Capture the cell that displays the provided text and extract its [x, y] central coordinate. 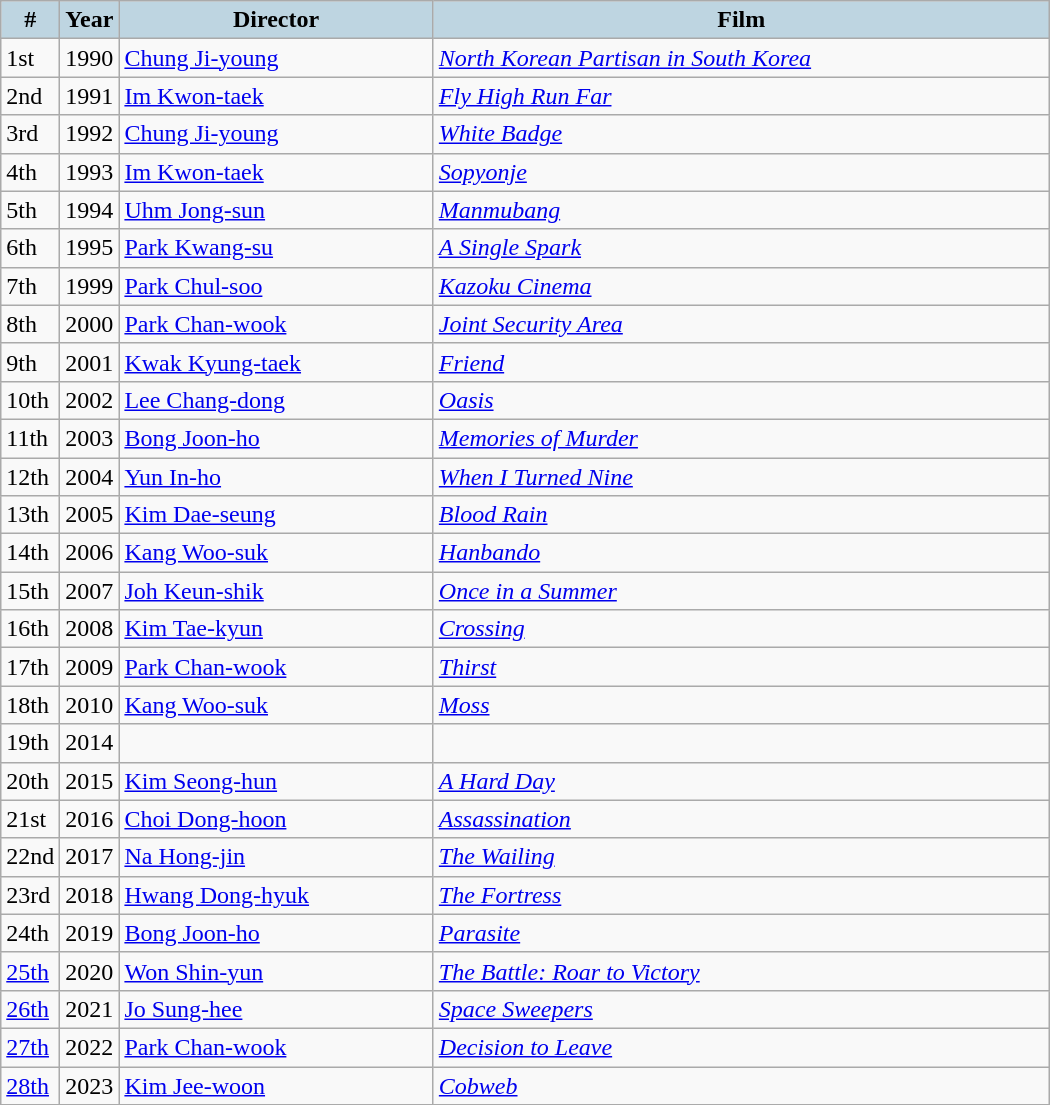
Choi Dong-hoon [276, 819]
2009 [90, 667]
8th [30, 324]
13th [30, 515]
28th [30, 1085]
Moss [741, 705]
26th [30, 1009]
2002 [90, 400]
10th [30, 400]
A Hard Day [741, 781]
Film [741, 20]
2006 [90, 553]
# [30, 20]
23rd [30, 895]
25th [30, 971]
Lee Chang-dong [276, 400]
5th [30, 210]
2001 [90, 362]
A Single Spark [741, 248]
2018 [90, 895]
2000 [90, 324]
6th [30, 248]
1992 [90, 134]
Friend [741, 362]
Kim Dae-seung [276, 515]
Crossing [741, 629]
1994 [90, 210]
1990 [90, 58]
21st [30, 819]
4th [30, 172]
14th [30, 553]
Thirst [741, 667]
Blood Rain [741, 515]
2023 [90, 1085]
24th [30, 933]
Kim Seong-hun [276, 781]
Joint Security Area [741, 324]
17th [30, 667]
The Wailing [741, 857]
2008 [90, 629]
Uhm Jong-sun [276, 210]
Assassination [741, 819]
North Korean Partisan in South Korea [741, 58]
Hwang Dong-hyuk [276, 895]
2nd [30, 96]
Park Chul-soo [276, 286]
Manmubang [741, 210]
Decision to Leave [741, 1047]
2015 [90, 781]
1991 [90, 96]
Kim Tae-kyun [276, 629]
Won Shin-yun [276, 971]
2003 [90, 438]
Hanbando [741, 553]
16th [30, 629]
Kazoku Cinema [741, 286]
2019 [90, 933]
2017 [90, 857]
Parasite [741, 933]
9th [30, 362]
2016 [90, 819]
Jo Sung-hee [276, 1009]
2005 [90, 515]
Park Kwang-su [276, 248]
Oasis [741, 400]
Kim Jee-woon [276, 1085]
Memories of Murder [741, 438]
Year [90, 20]
2022 [90, 1047]
Joh Keun-shik [276, 591]
3rd [30, 134]
18th [30, 705]
1993 [90, 172]
20th [30, 781]
1st [30, 58]
2021 [90, 1009]
The Battle: Roar to Victory [741, 971]
19th [30, 743]
Cobweb [741, 1085]
11th [30, 438]
Yun In-ho [276, 477]
2020 [90, 971]
1995 [90, 248]
2007 [90, 591]
When I Turned Nine [741, 477]
The Fortress [741, 895]
White Badge [741, 134]
Sopyonje [741, 172]
12th [30, 477]
2010 [90, 705]
1999 [90, 286]
2004 [90, 477]
7th [30, 286]
Once in a Summer [741, 591]
Kwak Kyung-taek [276, 362]
27th [30, 1047]
Na Hong-jin [276, 857]
2014 [90, 743]
Director [276, 20]
Fly High Run Far [741, 96]
15th [30, 591]
22nd [30, 857]
Space Sweepers [741, 1009]
